Determine the (x, y) coordinate at the center of the cell enclosing the given text.  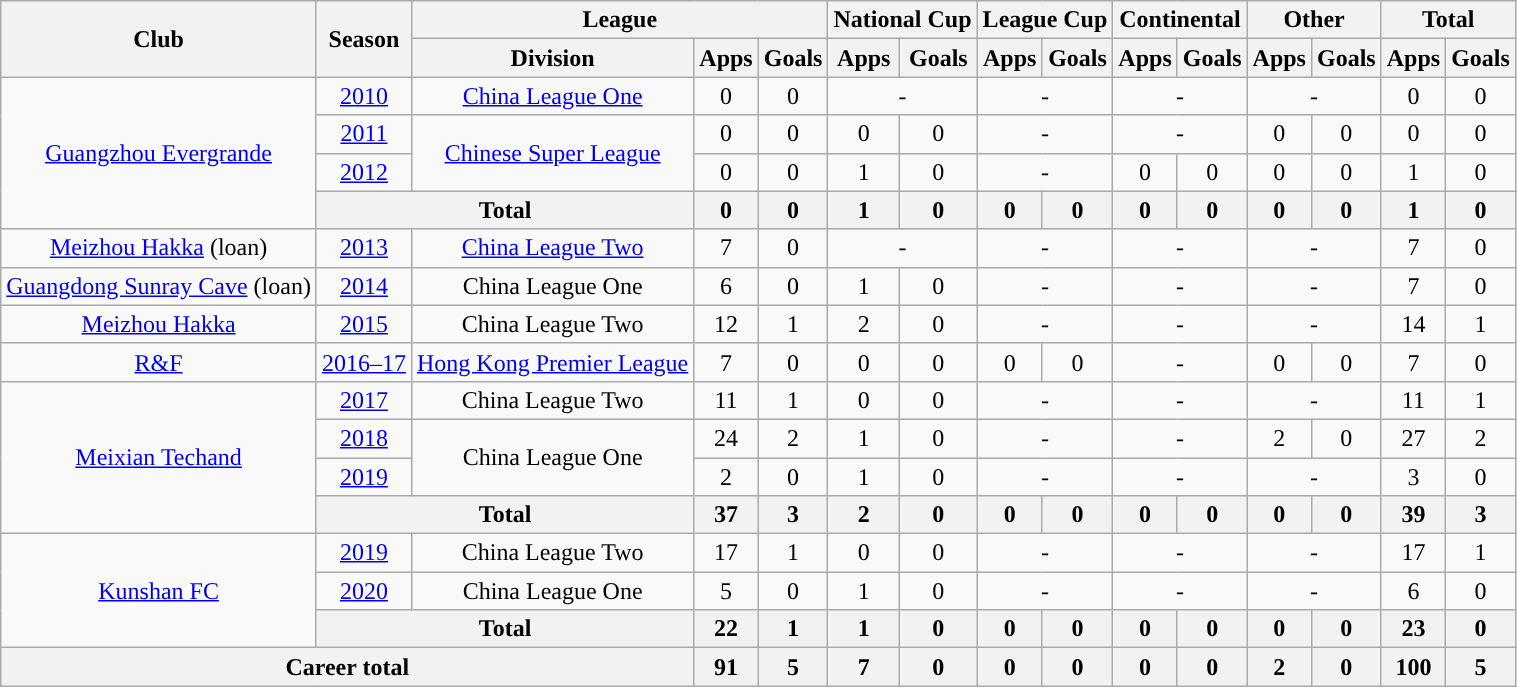
Other (1314, 20)
2020 (364, 591)
Meizhou Hakka (loan) (159, 248)
League (620, 20)
Career total (348, 667)
14 (1413, 324)
22 (726, 629)
Kunshan FC (159, 591)
Chinese Super League (552, 153)
39 (1413, 515)
91 (726, 667)
27 (1413, 438)
Hong Kong Premier League (552, 362)
Season (364, 39)
2015 (364, 324)
2010 (364, 96)
12 (726, 324)
Guangdong Sunray Cave (loan) (159, 286)
2012 (364, 172)
League Cup (1045, 20)
100 (1413, 667)
Meixian Techand (159, 457)
2016–17 (364, 362)
Division (552, 58)
Continental (1180, 20)
Club (159, 39)
37 (726, 515)
2013 (364, 248)
2014 (364, 286)
2017 (364, 400)
2011 (364, 134)
National Cup (902, 20)
Guangzhou Evergrande (159, 153)
24 (726, 438)
Meizhou Hakka (159, 324)
23 (1413, 629)
2018 (364, 438)
R&F (159, 362)
